Locate the cell with the specified text and output its [X, Y] center coordinate. 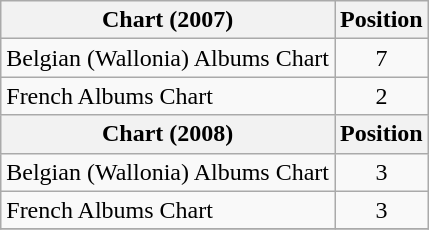
Chart (2007) [168, 20]
7 [381, 58]
Chart (2008) [168, 134]
2 [381, 96]
